Find where the given text appears and provide that cell's center as [X, Y] coordinate. 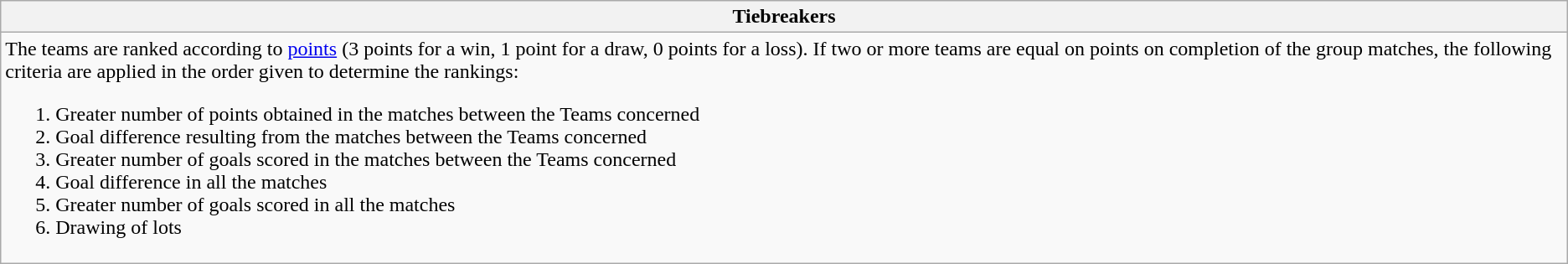
Tiebreakers [784, 17]
